Identify which cell holds the provided text, then report its [X, Y] central coordinate. 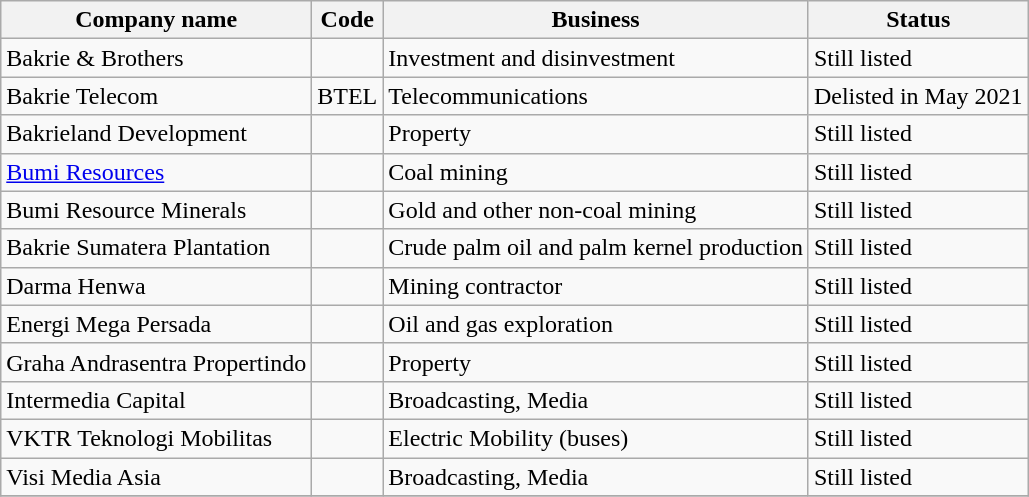
Bakrie & Brothers [156, 58]
Energi Mega Persada [156, 324]
Bakrieland Development [156, 134]
Coal mining [596, 172]
Delisted in May 2021 [918, 96]
Crude palm oil and palm kernel production [596, 248]
Company name [156, 20]
Darma Henwa [156, 286]
Investment and disinvestment [596, 58]
Bumi Resource Minerals [156, 210]
Visi Media Asia [156, 477]
Gold and other non-coal mining [596, 210]
Business [596, 20]
Telecommunications [596, 96]
VKTR Teknologi Mobilitas [156, 438]
Bumi Resources [156, 172]
Graha Andrasentra Propertindo [156, 362]
Code [348, 20]
Mining contractor [596, 286]
BTEL [348, 96]
Electric Mobility (buses) [596, 438]
Oil and gas exploration [596, 324]
Status [918, 20]
Intermedia Capital [156, 400]
Bakrie Sumatera Plantation [156, 248]
Bakrie Telecom [156, 96]
